Detect which cell encompasses the target text, then output its (x, y) center coordinate. 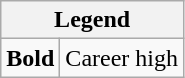
Career high (122, 58)
Bold (30, 58)
Legend (92, 20)
